Output the [X, Y] coordinate of the center of the cell containing the given text.  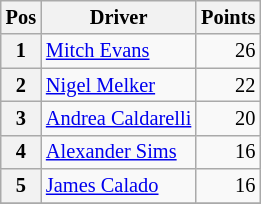
Points [228, 17]
1 [21, 51]
Driver [118, 17]
3 [21, 118]
2 [21, 85]
22 [228, 85]
Andrea Caldarelli [118, 118]
James Calado [118, 186]
26 [228, 51]
4 [21, 152]
Mitch Evans [118, 51]
Alexander Sims [118, 152]
Nigel Melker [118, 85]
20 [228, 118]
Pos [21, 17]
5 [21, 186]
